Search for the cell housing the specified text and yield its (x, y) center coordinate. 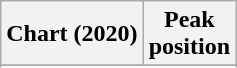
Peak position (189, 34)
Chart (2020) (72, 34)
